For the text-containing cell, return its midpoint in (X, Y) coordinate format. 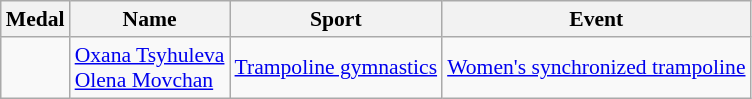
Women's synchronized trampoline (596, 68)
Trampoline gymnastics (336, 68)
Sport (336, 19)
Medal (36, 19)
Oxana TsyhulevaOlena Movchan (150, 68)
Name (150, 19)
Event (596, 19)
